For the text-containing cell, return its midpoint in [X, Y] coordinate format. 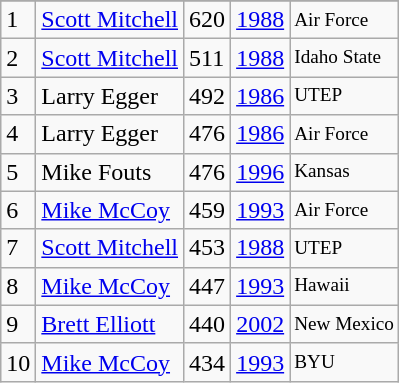
6 [18, 210]
453 [208, 248]
3 [18, 96]
4 [18, 134]
620 [208, 20]
5 [18, 172]
8 [18, 286]
2002 [260, 324]
7 [18, 248]
511 [208, 58]
Hawaii [344, 286]
Kansas [344, 172]
10 [18, 362]
9 [18, 324]
New Mexico [344, 324]
Idaho State [344, 58]
459 [208, 210]
1996 [260, 172]
BYU [344, 362]
Brett Elliott [110, 324]
Mike Fouts [110, 172]
434 [208, 362]
447 [208, 286]
2 [18, 58]
492 [208, 96]
1 [18, 20]
440 [208, 324]
